Output the (x, y) coordinate of the center of the cell containing the given text.  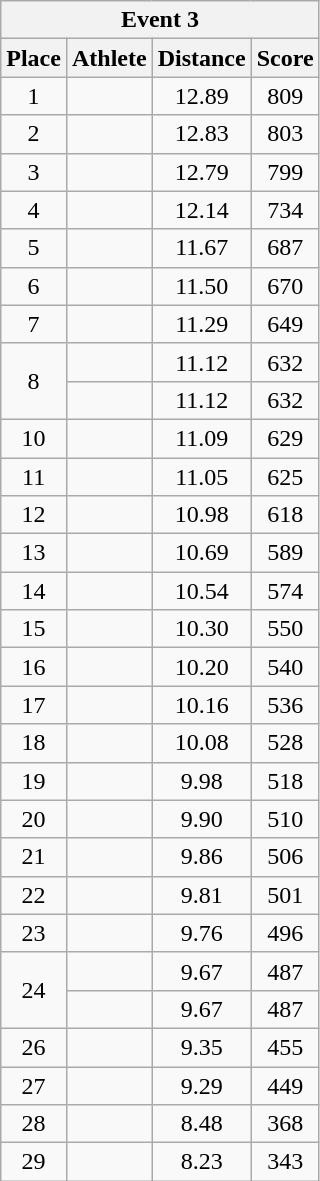
14 (34, 591)
625 (285, 477)
18 (34, 743)
1 (34, 96)
455 (285, 1047)
21 (34, 857)
3 (34, 172)
12.83 (202, 134)
22 (34, 895)
540 (285, 667)
17 (34, 705)
10.54 (202, 591)
11.05 (202, 477)
Distance (202, 58)
518 (285, 781)
496 (285, 933)
11.29 (202, 324)
12 (34, 515)
9.81 (202, 895)
343 (285, 1162)
10.08 (202, 743)
10.30 (202, 629)
10 (34, 438)
799 (285, 172)
12.79 (202, 172)
15 (34, 629)
528 (285, 743)
649 (285, 324)
501 (285, 895)
26 (34, 1047)
574 (285, 591)
Event 3 (160, 20)
19 (34, 781)
23 (34, 933)
809 (285, 96)
9.86 (202, 857)
12.14 (202, 210)
11.67 (202, 248)
6 (34, 286)
10.98 (202, 515)
29 (34, 1162)
8.48 (202, 1124)
4 (34, 210)
10.16 (202, 705)
10.69 (202, 553)
Place (34, 58)
5 (34, 248)
734 (285, 210)
27 (34, 1085)
687 (285, 248)
11.09 (202, 438)
9.98 (202, 781)
536 (285, 705)
550 (285, 629)
24 (34, 990)
Athlete (109, 58)
449 (285, 1085)
803 (285, 134)
Score (285, 58)
11 (34, 477)
13 (34, 553)
589 (285, 553)
670 (285, 286)
8.23 (202, 1162)
12.89 (202, 96)
510 (285, 819)
2 (34, 134)
9.35 (202, 1047)
506 (285, 857)
16 (34, 667)
10.20 (202, 667)
9.90 (202, 819)
20 (34, 819)
9.76 (202, 933)
629 (285, 438)
8 (34, 381)
28 (34, 1124)
9.29 (202, 1085)
7 (34, 324)
11.50 (202, 286)
368 (285, 1124)
618 (285, 515)
